Identify which cell holds the provided text, then report its (x, y) central coordinate. 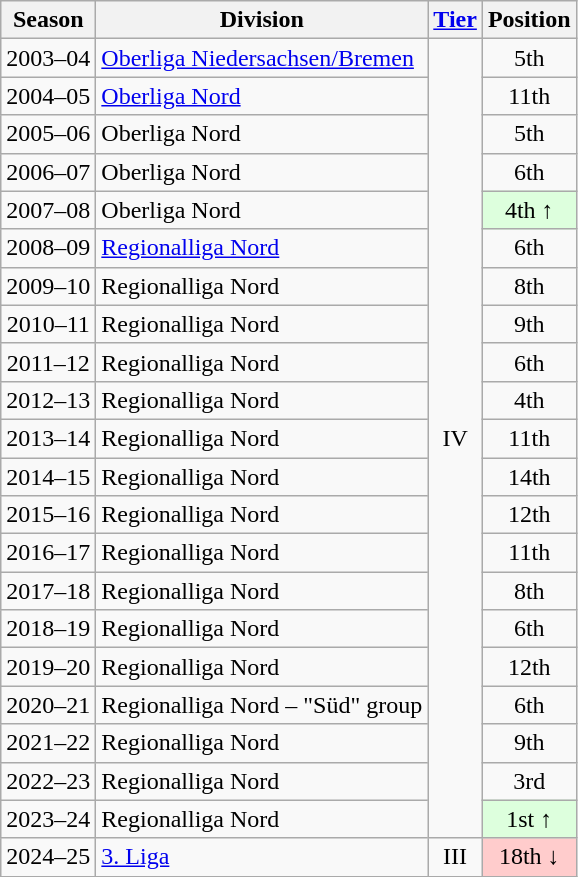
2024–25 (48, 857)
2013–14 (48, 438)
Division (262, 20)
Position (529, 20)
2006–07 (48, 172)
2016–17 (48, 553)
Season (48, 20)
2017–18 (48, 591)
2018–19 (48, 629)
2014–15 (48, 477)
4th ↑ (529, 210)
2021–22 (48, 743)
2007–08 (48, 210)
2015–16 (48, 515)
2009–10 (48, 286)
1st ↑ (529, 819)
2008–09 (48, 248)
3rd (529, 781)
Tier (456, 20)
14th (529, 477)
IV (456, 438)
3. Liga (262, 857)
2010–11 (48, 324)
2003–04 (48, 58)
2012–13 (48, 400)
III (456, 857)
2019–20 (48, 667)
2011–12 (48, 362)
Regionalliga Nord – "Süd" group (262, 705)
18th ↓ (529, 857)
2004–05 (48, 96)
2020–21 (48, 705)
2023–24 (48, 819)
2022–23 (48, 781)
2005–06 (48, 134)
4th (529, 400)
Oberliga Niedersachsen/Bremen (262, 58)
